Determine the (x, y) coordinate at the center of the cell enclosing the given text.  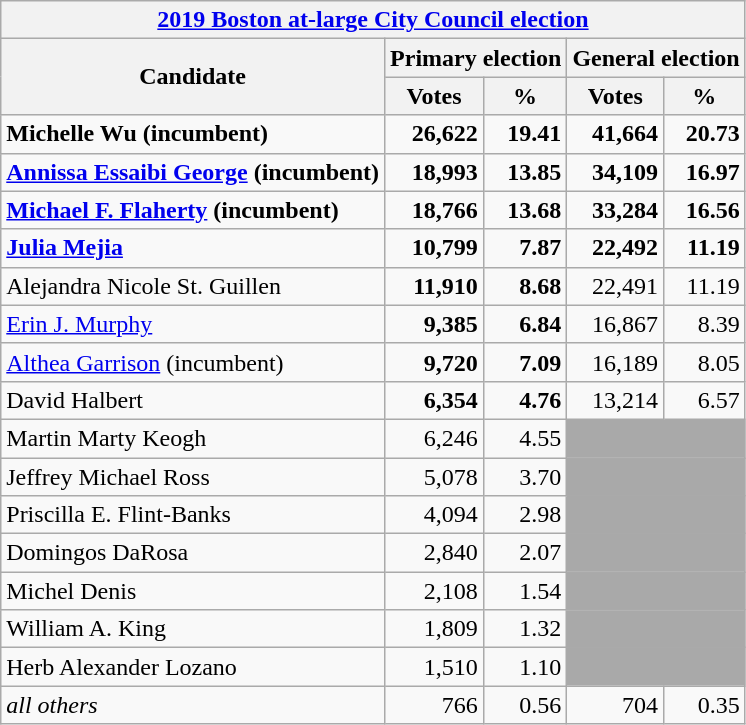
2.07 (524, 553)
4.55 (524, 438)
Annissa Essaibi George (incumbent) (193, 172)
Primary election (476, 58)
13,214 (616, 400)
Michael F. Flaherty (incumbent) (193, 210)
4.76 (524, 400)
Domingos DaRosa (193, 553)
16,189 (616, 362)
7.09 (524, 362)
8.39 (705, 324)
2,108 (434, 591)
Alejandra Nicole St. Guillen (193, 286)
7.87 (524, 248)
General election (656, 58)
0.35 (705, 705)
11,910 (434, 286)
9,385 (434, 324)
Althea Garrison (incumbent) (193, 362)
2019 Boston at-large City Council election (373, 20)
Julia Mejia (193, 248)
Martin Marty Keogh (193, 438)
William A. King (193, 629)
16,867 (616, 324)
4,094 (434, 515)
19.41 (524, 134)
Candidate (193, 77)
5,078 (434, 477)
Jeffrey Michael Ross (193, 477)
13.85 (524, 172)
David Halbert (193, 400)
26,622 (434, 134)
1.10 (524, 667)
16.97 (705, 172)
18,766 (434, 210)
34,109 (616, 172)
Priscilla E. Flint-Banks (193, 515)
Michel Denis (193, 591)
1.32 (524, 629)
Erin J. Murphy (193, 324)
20.73 (705, 134)
704 (616, 705)
10,799 (434, 248)
13.68 (524, 210)
18,993 (434, 172)
6,354 (434, 400)
Herb Alexander Lozano (193, 667)
1,809 (434, 629)
766 (434, 705)
9,720 (434, 362)
6.84 (524, 324)
3.70 (524, 477)
Michelle Wu (incumbent) (193, 134)
2.98 (524, 515)
6.57 (705, 400)
22,491 (616, 286)
16.56 (705, 210)
2,840 (434, 553)
22,492 (616, 248)
8.05 (705, 362)
all others (193, 705)
1,510 (434, 667)
0.56 (524, 705)
41,664 (616, 134)
33,284 (616, 210)
6,246 (434, 438)
1.54 (524, 591)
8.68 (524, 286)
